Scan for the cell matching the given text and deliver its (x, y) coordinate at center. 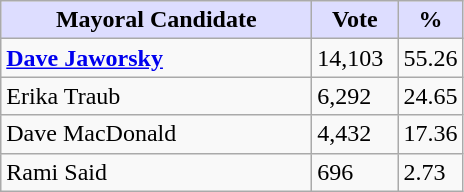
24.65 (430, 96)
Mayoral Candidate (156, 20)
696 (355, 172)
17.36 (430, 134)
Vote (355, 20)
Rami Said (156, 172)
4,432 (355, 134)
Dave Jaworsky (156, 58)
6,292 (355, 96)
55.26 (430, 58)
14,103 (355, 58)
2.73 (430, 172)
% (430, 20)
Dave MacDonald (156, 134)
Erika Traub (156, 96)
